Scan for the cell matching the given text and deliver its (X, Y) coordinate at center. 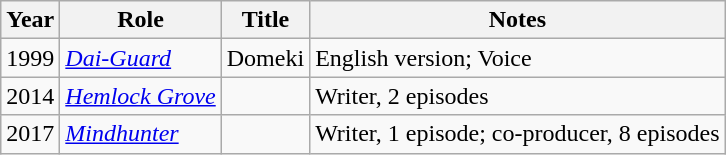
English version; Voice (518, 58)
Domeki (265, 58)
1999 (30, 58)
Notes (518, 20)
Writer, 1 episode; co-producer, 8 episodes (518, 134)
Title (265, 20)
2017 (30, 134)
Dai-Guard (140, 58)
Role (140, 20)
Hemlock Grove (140, 96)
2014 (30, 96)
Year (30, 20)
Mindhunter (140, 134)
Writer, 2 episodes (518, 96)
